Pinpoint the cell where the given text exists, returning its (X, Y) midpoint coordinate. 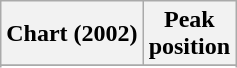
Chart (2002) (72, 34)
Peakposition (189, 34)
